For the text-containing cell, return its midpoint in (x, y) coordinate format. 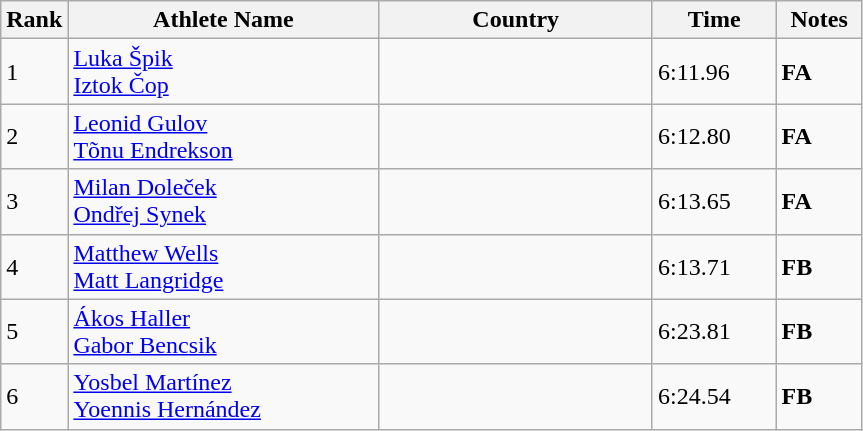
3 (34, 202)
4 (34, 266)
1 (34, 72)
6:11.96 (714, 72)
Yosbel Martínez Yoennis Hernández (224, 396)
6:12.80 (714, 136)
Country (516, 20)
Matthew Wells Matt Langridge (224, 266)
6 (34, 396)
Luka Špik Iztok Čop (224, 72)
6:23.81 (714, 332)
2 (34, 136)
6:24.54 (714, 396)
5 (34, 332)
Rank (34, 20)
Notes (819, 20)
Milan Doleček Ondřej Synek (224, 202)
6:13.71 (714, 266)
Athlete Name (224, 20)
Ákos Haller Gabor Bencsik (224, 332)
6:13.65 (714, 202)
Time (714, 20)
Leonid Gulov Tõnu Endrekson (224, 136)
